Output the [X, Y] coordinate of the center of the cell containing the given text.  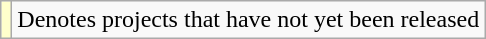
Denotes projects that have not yet been released [248, 20]
